Identify which cell holds the provided text, then report its (x, y) central coordinate. 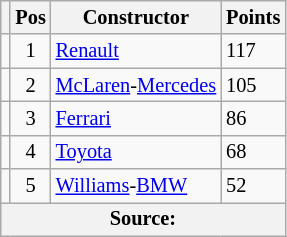
Williams-BMW (136, 186)
Renault (136, 51)
Ferrari (136, 118)
1 (30, 51)
4 (30, 152)
Pos (30, 17)
Constructor (136, 17)
Source: (143, 219)
2 (30, 85)
68 (253, 152)
86 (253, 118)
105 (253, 85)
3 (30, 118)
117 (253, 51)
Points (253, 17)
Toyota (136, 152)
McLaren-Mercedes (136, 85)
52 (253, 186)
5 (30, 186)
